From the cell containing the given text, extract its center point as (x, y) coordinate. 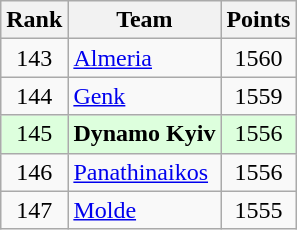
Team (144, 20)
Almeria (144, 58)
1560 (258, 58)
143 (34, 58)
1559 (258, 96)
145 (34, 134)
146 (34, 172)
Points (258, 20)
1555 (258, 210)
147 (34, 210)
Rank (34, 20)
Genk (144, 96)
Dynamo Kyiv (144, 134)
Panathinaikos (144, 172)
Molde (144, 210)
144 (34, 96)
